Output the (x, y) coordinate of the center of the cell containing the given text.  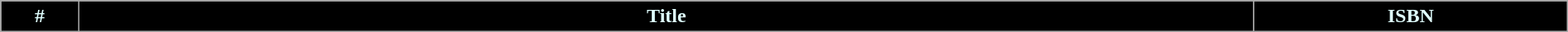
Title (667, 16)
# (40, 16)
ISBN (1411, 16)
